Return the [x, y] coordinate for the center point of the cell that contains the specified text.  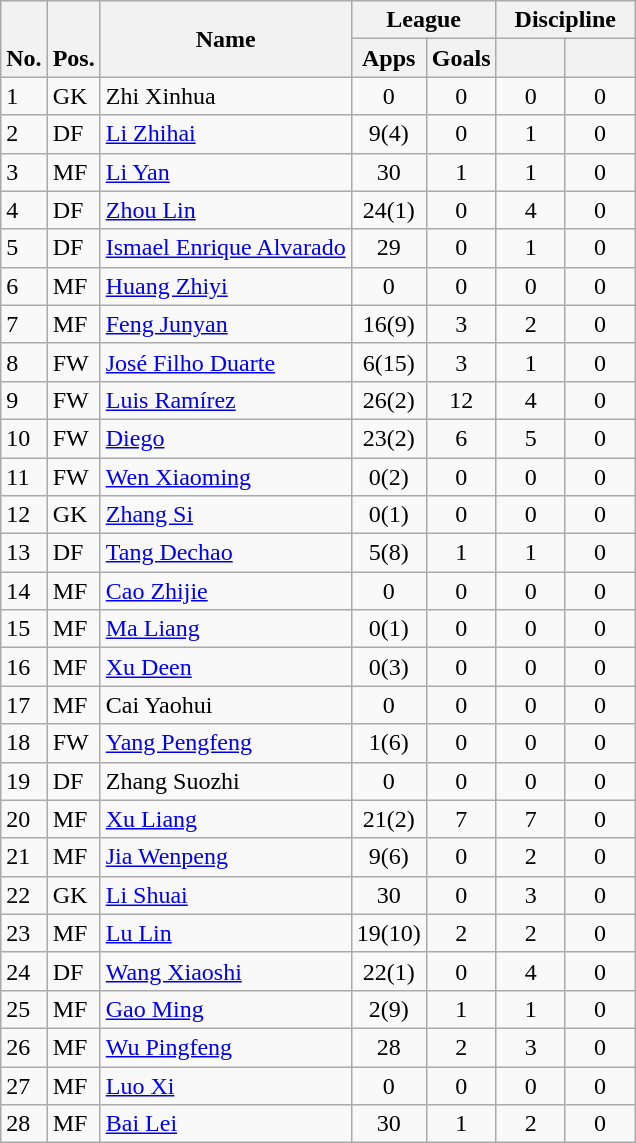
Huang Zhiyi [226, 286]
16(9) [388, 324]
Li Shuai [226, 895]
Yang Pengfeng [226, 743]
Lu Lin [226, 933]
27 [24, 1085]
0(2) [388, 477]
21(2) [388, 819]
29 [388, 248]
Tang Dechao [226, 553]
Apps [388, 58]
15 [24, 629]
13 [24, 553]
5(8) [388, 553]
26(2) [388, 400]
8 [24, 362]
23(2) [388, 438]
Goals [461, 58]
25 [24, 1009]
18 [24, 743]
23 [24, 933]
Wang Xiaoshi [226, 971]
17 [24, 705]
Discipline [566, 20]
José Filho Duarte [226, 362]
22 [24, 895]
League [424, 20]
11 [24, 477]
24(1) [388, 210]
Bai Lei [226, 1124]
Jia Wenpeng [226, 857]
14 [24, 591]
Xu Deen [226, 667]
Cai Yaohui [226, 705]
Zhi Xinhua [226, 96]
16 [24, 667]
Luis Ramírez [226, 400]
Zhang Suozhi [226, 781]
Gao Ming [226, 1009]
Ismael Enrique Alvarado [226, 248]
0(3) [388, 667]
Luo Xi [226, 1085]
No. [24, 39]
22(1) [388, 971]
Li Yan [226, 172]
Li Zhihai [226, 134]
9(6) [388, 857]
1(6) [388, 743]
26 [24, 1047]
10 [24, 438]
20 [24, 819]
9(4) [388, 134]
Diego [226, 438]
Xu Liang [226, 819]
Feng Junyan [226, 324]
Cao Zhijie [226, 591]
Zhang Si [226, 515]
2(9) [388, 1009]
19(10) [388, 933]
Wen Xiaoming [226, 477]
Zhou Lin [226, 210]
9 [24, 400]
Ma Liang [226, 629]
6(15) [388, 362]
Name [226, 39]
19 [24, 781]
24 [24, 971]
Pos. [74, 39]
21 [24, 857]
Wu Pingfeng [226, 1047]
